Determine the [x, y] coordinate at the center of the cell enclosing the given text.  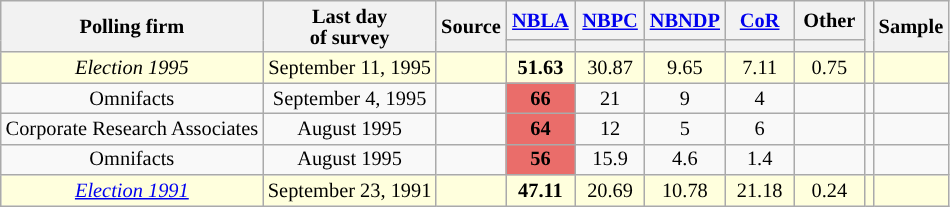
Source [470, 26]
64 [541, 128]
4.6 [685, 160]
0.24 [829, 190]
10.78 [685, 190]
Sample [911, 26]
9 [685, 98]
4 [760, 98]
Other [829, 20]
6 [760, 128]
21.18 [760, 190]
30.87 [610, 68]
15.9 [610, 160]
66 [541, 98]
NBNDP [685, 20]
Election 1995 [132, 68]
21 [610, 98]
September 4, 1995 [350, 98]
9.65 [685, 68]
September 23, 1991 [350, 190]
Corporate Research Associates [132, 128]
56 [541, 160]
NBLA [541, 20]
7.11 [760, 68]
Last day of survey [350, 26]
0.75 [829, 68]
NBPC [610, 20]
51.63 [541, 68]
September 11, 1995 [350, 68]
12 [610, 128]
20.69 [610, 190]
1.4 [760, 160]
Polling firm [132, 26]
CoR [760, 20]
47.11 [541, 190]
5 [685, 128]
Election 1991 [132, 190]
